Return the (X, Y) coordinate for the center point of the cell that contains the specified text.  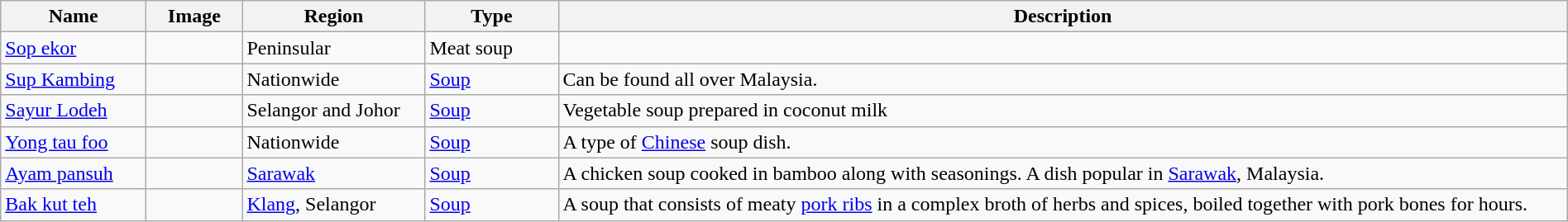
Bak kut teh (74, 205)
Selangor and Johor (334, 111)
Sayur Lodeh (74, 111)
Vegetable soup prepared in coconut milk (1063, 111)
Peninsular (334, 48)
Image (194, 17)
Can be found all over Malaysia. (1063, 79)
Sop ekor (74, 48)
Ayam pansuh (74, 173)
Description (1063, 17)
A chicken soup cooked in bamboo along with seasonings. A dish popular in Sarawak, Malaysia. (1063, 173)
Name (74, 17)
Klang, Selangor (334, 205)
Yong tau foo (74, 142)
Region (334, 17)
A soup that consists of meaty pork ribs in a complex broth of herbs and spices, boiled together with pork bones for hours. (1063, 205)
Sup Kambing (74, 79)
Sarawak (334, 173)
A type of Chinese soup dish. (1063, 142)
Type (491, 17)
Meat soup (491, 48)
